Return the (x, y) coordinate for the center point of the cell that contains the specified text.  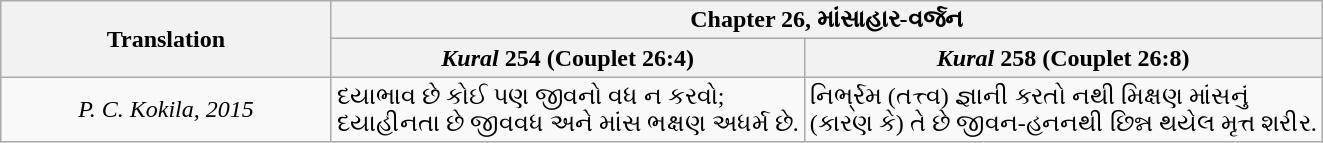
Kural 254 (Couplet 26:4) (568, 58)
Chapter 26, માંસાહાર-વર્જન (826, 20)
નિર્ભ્રમ (તત્ત્વ) જ્ઞાની કરતો નથી મિક્ષણ માંસનું(કારણ કે) તે છે જીવન-હનનથી છિન્ન થયેલ મૃત્ત શરીર. (1063, 110)
P. C. Kokila, 2015 (166, 110)
દયાભાવ છે કોઈ પણ જીવનો વધ ન કરવો;દયાહીનતા છે જીવવધ અને માંસ ભક્ષણ અધર્મ છે. (568, 110)
Translation (166, 39)
Kural 258 (Couplet 26:8) (1063, 58)
